For the text-containing cell, return its midpoint in (X, Y) coordinate format. 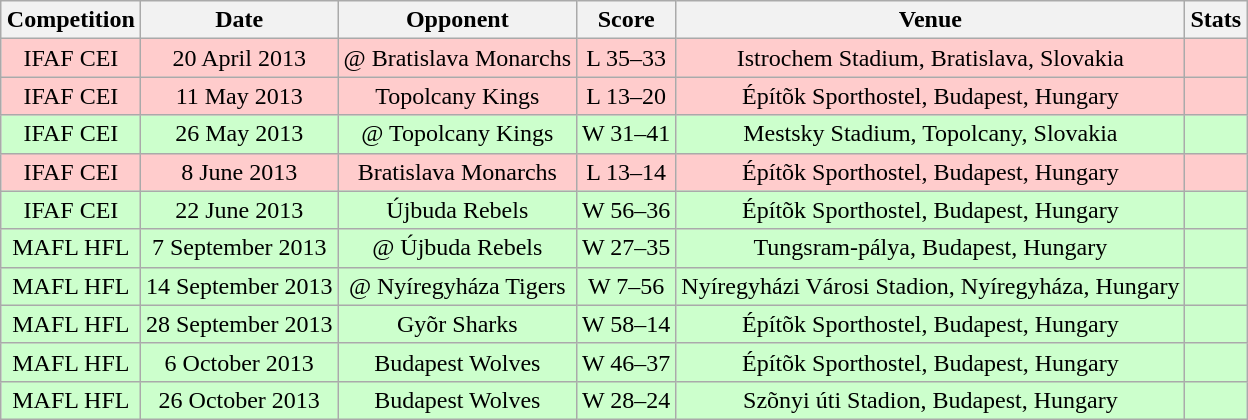
Score (626, 20)
W 28–24 (626, 400)
26 October 2013 (239, 400)
Opponent (457, 20)
6 October 2013 (239, 362)
20 April 2013 (239, 58)
W 7–56 (626, 286)
Gyõr Sharks (457, 324)
Stats (1216, 20)
W 58–14 (626, 324)
Date (239, 20)
@ Nyíregyháza Tigers (457, 286)
Istrochem Stadium, Bratislava, Slovakia (930, 58)
@ Topolcany Kings (457, 134)
@ Bratislava Monarchs (457, 58)
26 May 2013 (239, 134)
Nyíregyházi Városi Stadion, Nyíregyháza, Hungary (930, 286)
Mestsky Stadium, Topolcany, Slovakia (930, 134)
Újbuda Rebels (457, 210)
W 46–37 (626, 362)
L 13–14 (626, 172)
Competition (70, 20)
11 May 2013 (239, 96)
Szõnyi úti Stadion, Budapest, Hungary (930, 400)
Tungsram-pálya, Budapest, Hungary (930, 248)
W 56–36 (626, 210)
8 June 2013 (239, 172)
Topolcany Kings (457, 96)
W 27–35 (626, 248)
28 September 2013 (239, 324)
14 September 2013 (239, 286)
L 13–20 (626, 96)
W 31–41 (626, 134)
L 35–33 (626, 58)
Venue (930, 20)
22 June 2013 (239, 210)
@ Újbuda Rebels (457, 248)
7 September 2013 (239, 248)
Bratislava Monarchs (457, 172)
